For the text-containing cell, return its midpoint in (X, Y) coordinate format. 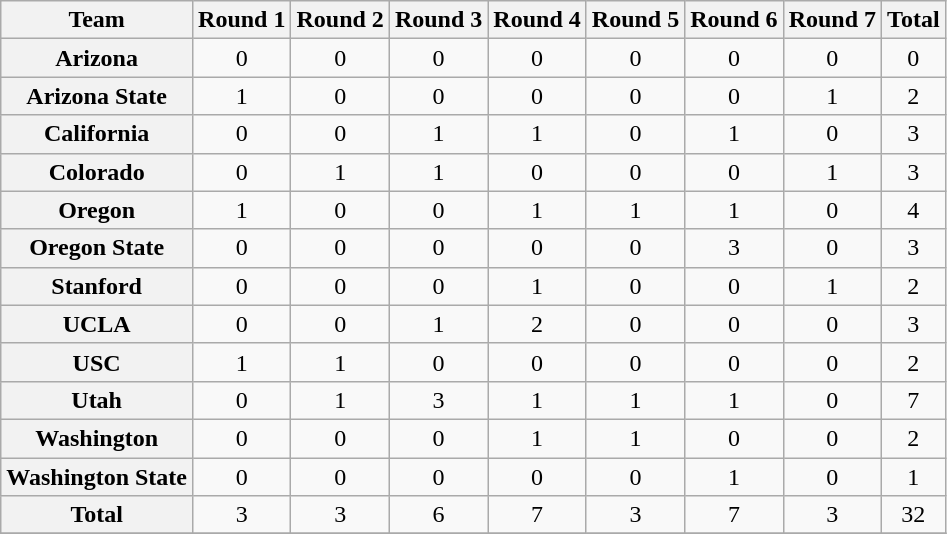
Oregon (97, 210)
California (97, 134)
32 (914, 515)
Arizona (97, 58)
Team (97, 20)
Round 5 (635, 20)
Oregon State (97, 248)
Round 1 (242, 20)
Round 4 (537, 20)
Colorado (97, 172)
Utah (97, 400)
Round 2 (340, 20)
Round 7 (832, 20)
Washington State (97, 477)
6 (438, 515)
Arizona State (97, 96)
Stanford (97, 286)
Round 6 (734, 20)
Round 3 (438, 20)
Washington (97, 438)
4 (914, 210)
UCLA (97, 324)
USC (97, 362)
